Scan for the cell matching the given text and deliver its (X, Y) coordinate at center. 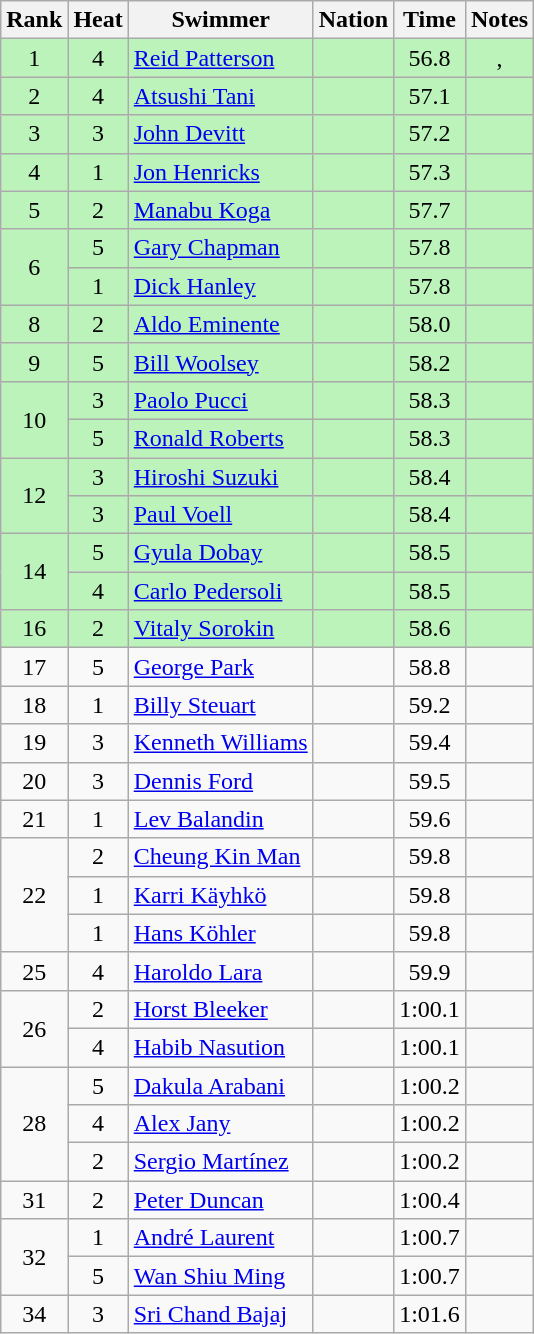
58.6 (430, 629)
59.6 (430, 819)
22 (34, 895)
, (499, 58)
9 (34, 362)
10 (34, 419)
57.1 (430, 96)
Peter Duncan (220, 1200)
1:00.4 (430, 1200)
Jon Henricks (220, 172)
Reid Patterson (220, 58)
20 (34, 781)
Gary Chapman (220, 248)
57.3 (430, 172)
6 (34, 267)
8 (34, 324)
Habib Nasution (220, 1047)
34 (34, 1314)
14 (34, 572)
Haroldo Lara (220, 971)
59.4 (430, 743)
Lev Balandin (220, 819)
32 (34, 1257)
George Park (220, 667)
Gyula Dobay (220, 553)
Kenneth Williams (220, 743)
Paolo Pucci (220, 400)
57.2 (430, 134)
59.9 (430, 971)
Wan Shiu Ming (220, 1276)
Aldo Eminente (220, 324)
58.2 (430, 362)
Sri Chand Bajaj (220, 1314)
Heat (98, 20)
André Laurent (220, 1238)
Rank (34, 20)
Manabu Koga (220, 210)
Karri Käyhkö (220, 895)
Vitaly Sorokin (220, 629)
John Devitt (220, 134)
Hiroshi Suzuki (220, 477)
17 (34, 667)
56.8 (430, 58)
Atsushi Tani (220, 96)
59.5 (430, 781)
58.8 (430, 667)
19 (34, 743)
28 (34, 1123)
Dick Hanley (220, 286)
Bill Woolsey (220, 362)
31 (34, 1200)
Hans Köhler (220, 933)
25 (34, 971)
21 (34, 819)
Dennis Ford (220, 781)
18 (34, 705)
57.7 (430, 210)
16 (34, 629)
Dakula Arabani (220, 1085)
Swimmer (220, 20)
Time (430, 20)
Horst Bleeker (220, 1009)
Billy Steuart (220, 705)
Sergio Martínez (220, 1162)
Alex Jany (220, 1124)
Carlo Pedersoli (220, 591)
Paul Voell (220, 515)
12 (34, 496)
Ronald Roberts (220, 438)
Notes (499, 20)
58.0 (430, 324)
1:01.6 (430, 1314)
59.2 (430, 705)
26 (34, 1028)
Nation (353, 20)
Cheung Kin Man (220, 857)
